Search for the cell housing the specified text and yield its (X, Y) center coordinate. 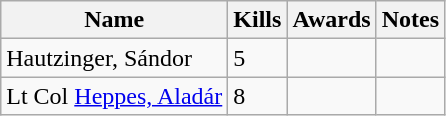
Kills (258, 20)
Lt Col Heppes, Aladár (114, 96)
Awards (332, 20)
8 (258, 96)
Hautzinger, Sándor (114, 58)
Name (114, 20)
Notes (410, 20)
5 (258, 58)
